Capture the cell that displays the provided text and extract its (x, y) central coordinate. 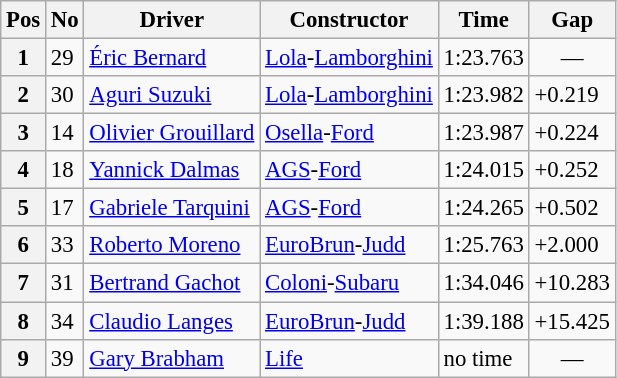
4 (24, 170)
+0.224 (572, 133)
3 (24, 133)
+0.219 (572, 95)
Time (484, 20)
+2.000 (572, 245)
8 (24, 321)
1 (24, 58)
18 (65, 170)
1:23.763 (484, 58)
Driver (172, 20)
29 (65, 58)
+0.502 (572, 208)
Constructor (349, 20)
34 (65, 321)
7 (24, 283)
14 (65, 133)
Osella-Ford (349, 133)
6 (24, 245)
33 (65, 245)
5 (24, 208)
Coloni-Subaru (349, 283)
30 (65, 95)
1:24.265 (484, 208)
Yannick Dalmas (172, 170)
1:25.763 (484, 245)
Gabriele Tarquini (172, 208)
no time (484, 358)
9 (24, 358)
Life (349, 358)
Roberto Moreno (172, 245)
1:39.188 (484, 321)
Pos (24, 20)
Aguri Suzuki (172, 95)
+10.283 (572, 283)
Gap (572, 20)
Bertrand Gachot (172, 283)
Claudio Langes (172, 321)
17 (65, 208)
1:23.982 (484, 95)
1:34.046 (484, 283)
Olivier Grouillard (172, 133)
39 (65, 358)
No (65, 20)
1:23.987 (484, 133)
2 (24, 95)
31 (65, 283)
Éric Bernard (172, 58)
+0.252 (572, 170)
1:24.015 (484, 170)
+15.425 (572, 321)
Gary Brabham (172, 358)
